Scan for the cell matching the given text and deliver its [X, Y] coordinate at center. 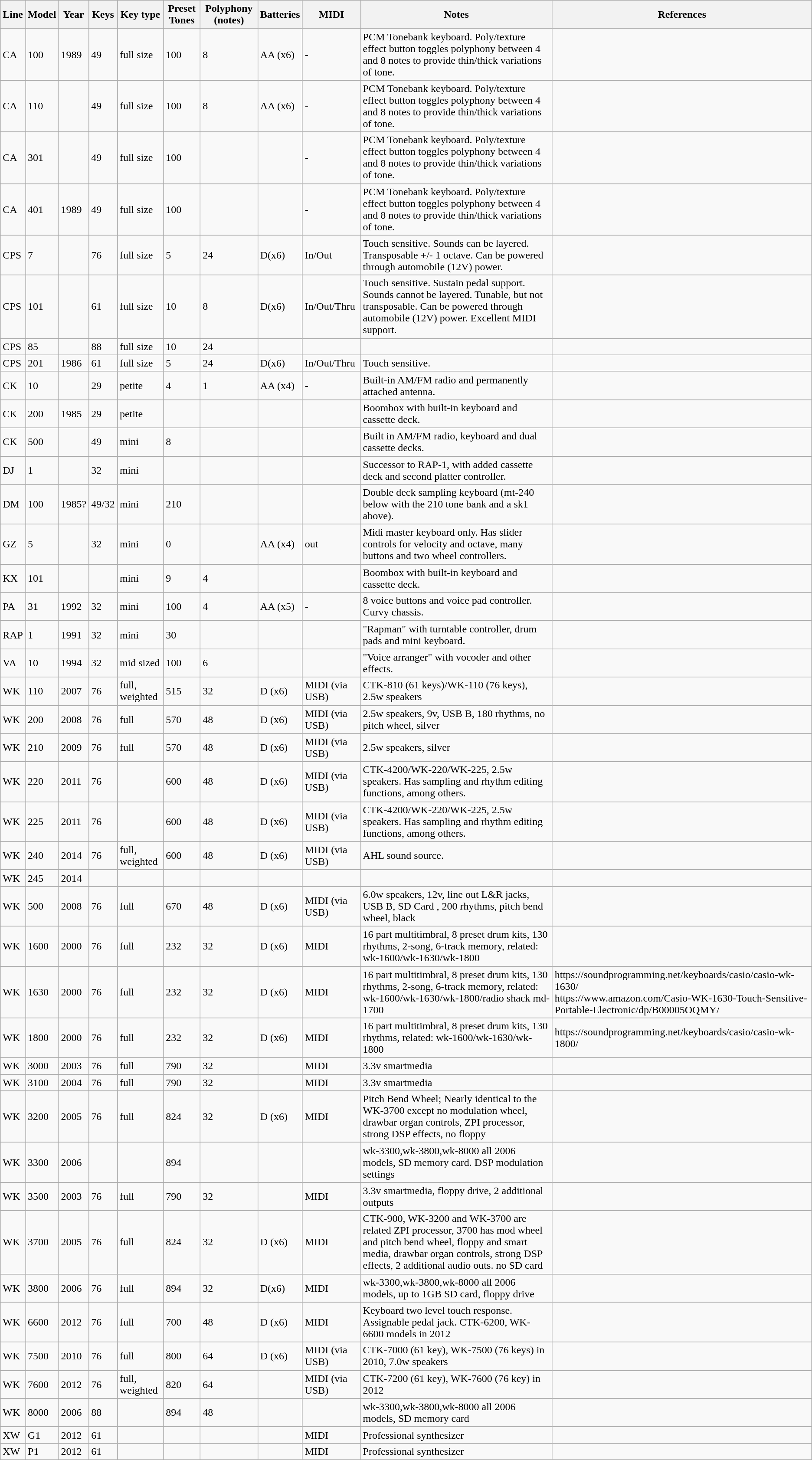
In/Out [331, 255]
wk-3300,wk-3800,wk-8000 all 2006 models, up to 1GB SD card, floppy drive [456, 1288]
6.0w speakers, 12v, line out L&R jacks, USB B, SD Card , 200 rhythms, pitch bend wheel, black [456, 906]
DJ [13, 470]
P1 [42, 1451]
wk-3300,wk-3800,wk-8000 all 2006 models, SD memory card. DSP modulation settings [456, 1162]
240 [42, 855]
References [682, 15]
201 [42, 363]
85 [42, 347]
KX [13, 579]
Touch sensitive. [456, 363]
Keyboard two level touch response. Assignable pedal jack. CTK-6200, WK-6600 models in 2012 [456, 1322]
0 [182, 544]
6600 [42, 1322]
Notes [456, 15]
225 [42, 822]
7600 [42, 1385]
8 voice buttons and voice pad controller. Curvy chassis. [456, 606]
8000 [42, 1412]
3.3v smartmedia, floppy drive, 2 additional outputs [456, 1196]
3700 [42, 1242]
16 part multitimbral, 8 preset drum kits, 130 rhythms, related: wk-1600/wk-1630/wk-1800 [456, 1038]
7 [42, 255]
Successor to RAP-1, with added cassette deck and second platter controller. [456, 470]
CTK-7000 (61 key), WK-7500 (76 keys) in 2010, 7.0w speakers [456, 1356]
out [331, 544]
"Voice arranger" with vocoder and other effects. [456, 663]
AA (x5) [280, 606]
1985? [74, 504]
Touch sensitive. Sounds can be layered. Transposable +/- 1 octave. Can be powered through automobile (12V) power. [456, 255]
Double deck sampling keyboard (mt-240 below with the 210 tone bank and a sk1 above). [456, 504]
PA [13, 606]
700 [182, 1322]
49/32 [103, 504]
3300 [42, 1162]
9 [182, 579]
3800 [42, 1288]
Batteries [280, 15]
2007 [74, 691]
"Rapman" with turntable controller, drum pads and mini keyboard. [456, 635]
1630 [42, 992]
401 [42, 209]
AHL sound source. [456, 855]
1986 [74, 363]
31 [42, 606]
1991 [74, 635]
Built in AM/FM radio, keyboard and dual cassette decks. [456, 442]
Midi master keyboard only. Has slider controls for velocity and octave, many buttons and two wheel controllers. [456, 544]
wk-3300,wk-3800,wk-8000 all 2006 models, SD memory card [456, 1412]
1994 [74, 663]
1800 [42, 1038]
Polyphony (notes) [229, 15]
820 [182, 1385]
G1 [42, 1435]
7500 [42, 1356]
30 [182, 635]
Keys [103, 15]
Built-in AM/FM radio and permanently attached antenna. [456, 385]
6 [229, 663]
Year [74, 15]
16 part multitimbral, 8 preset drum kits, 130 rhythms, 2-song, 6-track memory, related: wk-1600/wk-1630/wk-1800/radio shack md-1700 [456, 992]
2010 [74, 1356]
RAP [13, 635]
https://soundprogramming.net/keyboards/casio/casio-wk-1630/https://www.amazon.com/Casio-WK-1630-Touch-Sensitive-Portable-Electronic/dp/B00005OQMY/ [682, 992]
245 [42, 878]
1600 [42, 946]
https://soundprogramming.net/keyboards/casio/casio-wk-1800/ [682, 1038]
CTK-7200 (61 key), WK-7600 (76 key) in 2012 [456, 1385]
Line [13, 15]
800 [182, 1356]
2004 [74, 1083]
DM [13, 504]
3200 [42, 1116]
16 part multitimbral, 8 preset drum kits, 130 rhythms, 2-song, 6-track memory, related: wk-1600/wk-1630/wk-1800 [456, 946]
220 [42, 782]
CTK-810 (61 keys)/WK-110 (76 keys), 2.5w speakers [456, 691]
3500 [42, 1196]
GZ [13, 544]
1992 [74, 606]
515 [182, 691]
Key type [140, 15]
Preset Tones [182, 15]
VA [13, 663]
Pitch Bend Wheel; Nearly identical to the WK-3700 except no modulation wheel, drawbar organ controls, ZPI processor, strong DSP effects, no floppy [456, 1116]
3000 [42, 1066]
670 [182, 906]
2009 [74, 748]
2.5w speakers, 9v, USB B, 180 rhythms, no pitch wheel, silver [456, 719]
2.5w speakers, silver [456, 748]
1985 [74, 414]
301 [42, 158]
mid sized [140, 663]
3100 [42, 1083]
Model [42, 15]
